Capture the cell that displays the provided text and extract its [X, Y] central coordinate. 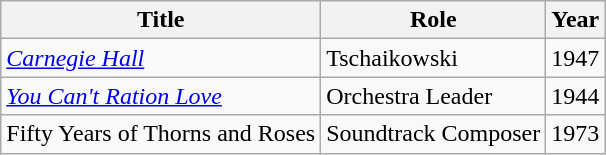
You Can't Ration Love [161, 96]
Tschaikowski [434, 58]
Soundtrack Composer [434, 134]
Title [161, 20]
Orchestra Leader [434, 96]
Year [576, 20]
1947 [576, 58]
Carnegie Hall [161, 58]
1944 [576, 96]
Role [434, 20]
1973 [576, 134]
Fifty Years of Thorns and Roses [161, 134]
